Pinpoint the cell where the given text exists, returning its (X, Y) midpoint coordinate. 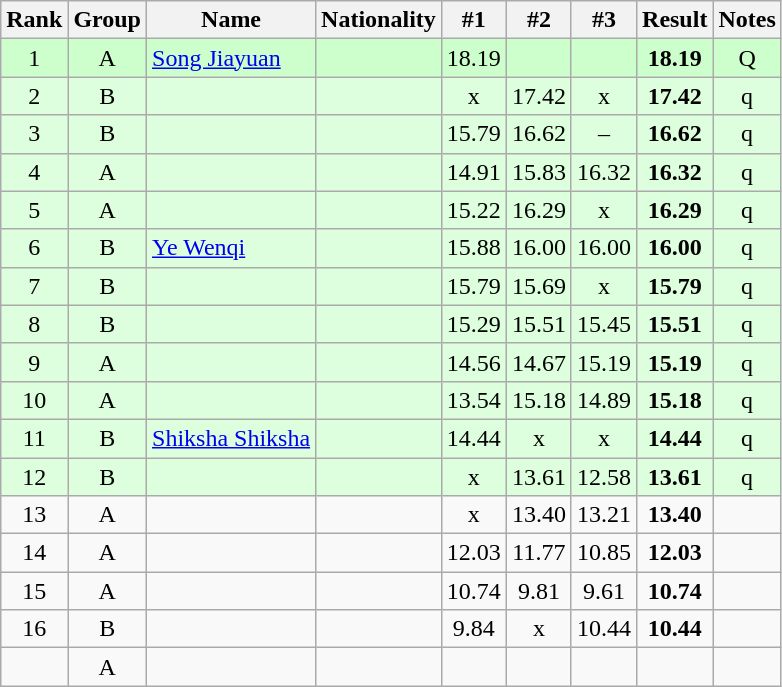
13.21 (604, 515)
14.89 (604, 400)
Q (747, 58)
#3 (604, 20)
#1 (474, 20)
14.56 (474, 362)
9.61 (604, 591)
2 (34, 96)
Ye Wenqi (232, 248)
Nationality (379, 20)
Name (232, 20)
16 (34, 629)
14.91 (474, 172)
15.69 (538, 286)
15.29 (474, 324)
13.54 (474, 400)
8 (34, 324)
Group (108, 20)
15.45 (604, 324)
Song Jiayuan (232, 58)
14.67 (538, 362)
Result (675, 20)
15.83 (538, 172)
6 (34, 248)
15 (34, 591)
– (604, 134)
10.85 (604, 553)
10 (34, 400)
11.77 (538, 553)
#2 (538, 20)
Notes (747, 20)
12.58 (604, 477)
13 (34, 515)
15.88 (474, 248)
9 (34, 362)
1 (34, 58)
7 (34, 286)
Rank (34, 20)
9.84 (474, 629)
11 (34, 438)
4 (34, 172)
15.22 (474, 210)
14 (34, 553)
12 (34, 477)
9.81 (538, 591)
5 (34, 210)
3 (34, 134)
Shiksha Shiksha (232, 438)
